Output the (x, y) coordinate of the center of the cell containing the given text.  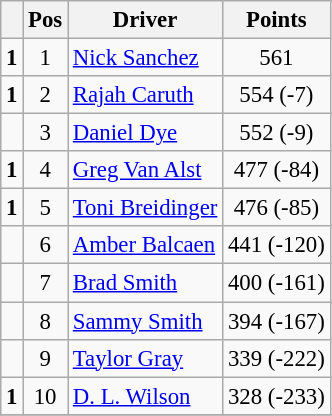
476 (-85) (276, 208)
Amber Balcaen (146, 245)
Pos (46, 20)
328 (-233) (276, 396)
Daniel Dye (146, 133)
7 (46, 283)
2 (46, 95)
8 (46, 321)
477 (-84) (276, 170)
4 (46, 170)
Rajah Caruth (146, 95)
552 (-9) (276, 133)
Nick Sanchez (146, 58)
3 (46, 133)
Driver (146, 20)
Toni Breidinger (146, 208)
554 (-7) (276, 95)
441 (-120) (276, 245)
400 (-161) (276, 283)
10 (46, 396)
Taylor Gray (146, 358)
339 (-222) (276, 358)
D. L. Wilson (146, 396)
6 (46, 245)
5 (46, 208)
Points (276, 20)
Brad Smith (146, 283)
561 (276, 58)
9 (46, 358)
Greg Van Alst (146, 170)
Sammy Smith (146, 321)
394 (-167) (276, 321)
